Search for the cell housing the specified text and yield its (x, y) center coordinate. 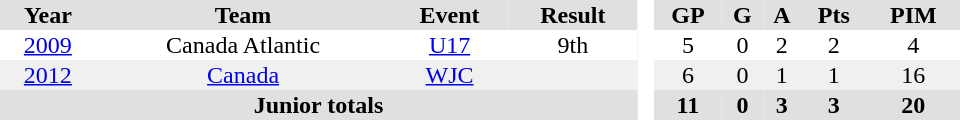
Junior totals (318, 105)
2009 (48, 45)
16 (914, 75)
9th (573, 45)
5 (688, 45)
11 (688, 105)
6 (688, 75)
2012 (48, 75)
Event (449, 15)
4 (914, 45)
U17 (449, 45)
20 (914, 105)
WJC (449, 75)
G (742, 15)
Pts (834, 15)
Canada (244, 75)
PIM (914, 15)
Canada Atlantic (244, 45)
Year (48, 15)
Result (573, 15)
GP (688, 15)
Team (244, 15)
A (782, 15)
